Scan for the cell matching the given text and deliver its (x, y) coordinate at center. 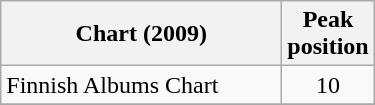
10 (328, 85)
Peakposition (328, 34)
Chart (2009) (142, 34)
Finnish Albums Chart (142, 85)
